From the cell containing the given text, extract its center point as [x, y] coordinate. 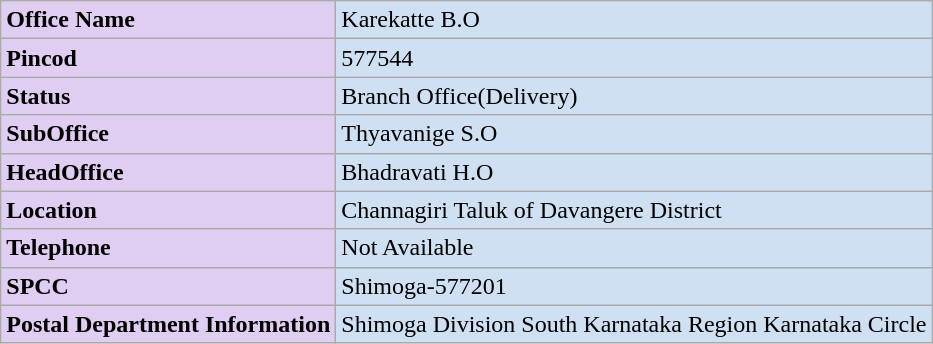
HeadOffice [168, 172]
SubOffice [168, 134]
Status [168, 96]
Postal Department Information [168, 324]
Shimoga-577201 [634, 286]
Location [168, 210]
Telephone [168, 248]
Branch Office(Delivery) [634, 96]
Bhadravati H.O [634, 172]
Karekatte B.O [634, 20]
Thyavanige S.O [634, 134]
Office Name [168, 20]
Channagiri Taluk of Davangere District [634, 210]
577544 [634, 58]
Shimoga Division South Karnataka Region Karnataka Circle [634, 324]
SPCC [168, 286]
Pincod [168, 58]
Not Available [634, 248]
